Find where the given text appears and provide that cell's center as (x, y) coordinate. 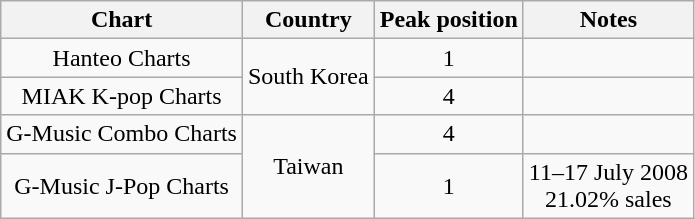
G-Music Combo Charts (122, 134)
Hanteo Charts (122, 58)
Notes (608, 20)
Peak position (448, 20)
Chart (122, 20)
South Korea (308, 77)
G-Music J-Pop Charts (122, 186)
MIAK K-pop Charts (122, 96)
Country (308, 20)
Taiwan (308, 166)
11–17 July 200821.02% sales (608, 186)
